Search for the cell housing the specified text and yield its [x, y] center coordinate. 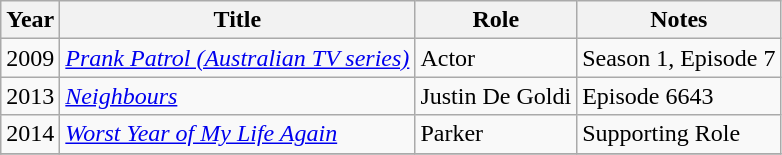
Episode 6643 [679, 96]
Year [30, 20]
2014 [30, 134]
2013 [30, 96]
Actor [496, 58]
Parker [496, 134]
2009 [30, 58]
Supporting Role [679, 134]
Title [238, 20]
Notes [679, 20]
Worst Year of My Life Again [238, 134]
Role [496, 20]
Neighbours [238, 96]
Season 1, Episode 7 [679, 58]
Justin De Goldi [496, 96]
Prank Patrol (Australian TV series) [238, 58]
